Capture the cell that displays the provided text and extract its (x, y) central coordinate. 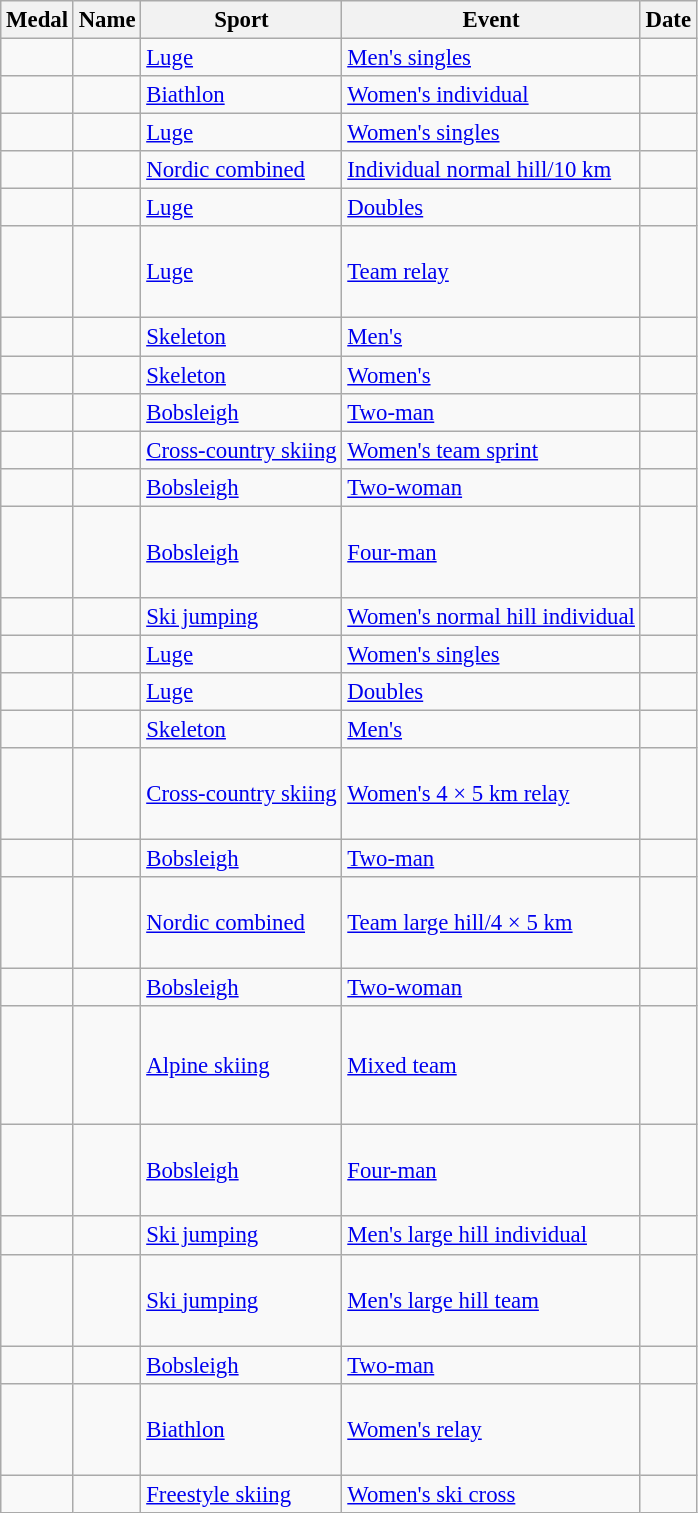
Medal (38, 20)
Event (491, 20)
Alpine skiing (242, 1066)
Women's individual (491, 95)
Sport (242, 20)
Women's normal hill individual (491, 617)
Women's relay (491, 1429)
Men's large hill team (491, 1300)
Men's large hill individual (491, 1236)
Team large hill/4 × 5 km (491, 923)
Women's (491, 375)
Mixed team (491, 1066)
Women's team sprint (491, 450)
Individual normal hill/10 km (491, 170)
Women's ski cross (491, 1494)
Men's singles (491, 58)
Date (668, 20)
Name (107, 20)
Freestyle skiing (242, 1494)
Women's 4 × 5 km relay (491, 794)
Team relay (491, 272)
